Scan for the cell matching the given text and deliver its (x, y) coordinate at center. 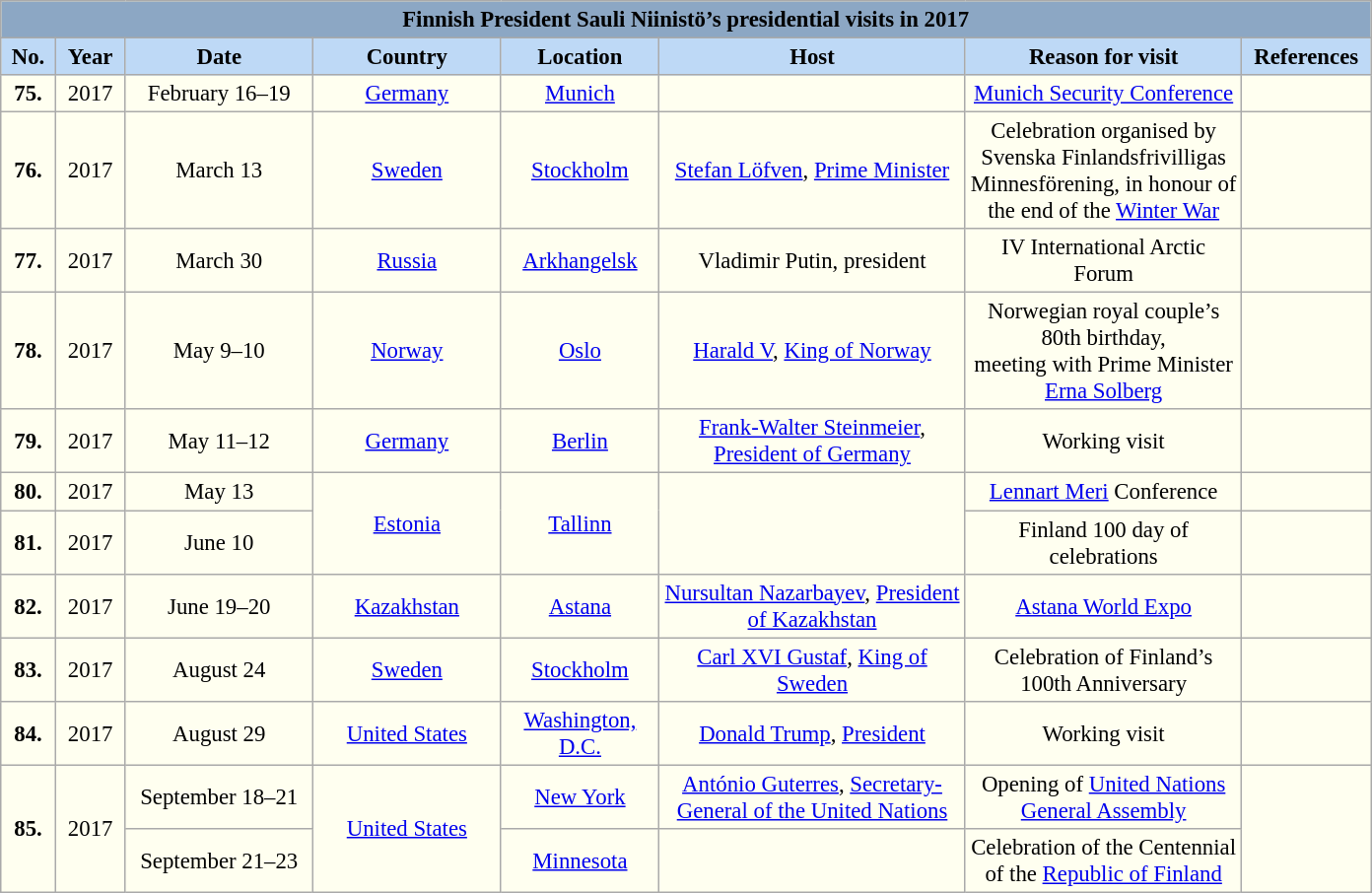
June 19–20 (219, 605)
May 13 (219, 492)
Norway (408, 351)
81. (29, 542)
May 9–10 (219, 351)
Frank-Walter Steinmeier, President of Germany (812, 442)
Russia (408, 260)
No. (29, 57)
80. (29, 492)
May 11–12 (219, 442)
Astana (580, 605)
83. (29, 670)
Vladimir Putin, president (812, 260)
Minnesota (580, 861)
Nursultan Nazarbayev, President of Kazakhstan (812, 605)
Finland 100 day of celebrations (1104, 542)
84. (29, 733)
Location (580, 57)
Lennart Meri Conference (1104, 492)
Washington, D.C. (580, 733)
Oslo (580, 351)
76. (29, 172)
Tallinn (580, 523)
75. (29, 94)
Reason for visit (1104, 57)
Country (408, 57)
Arkhangelsk (580, 260)
Host (812, 57)
Date (219, 57)
Donald Trump, President (812, 733)
Celebration of the Centennial of the Republic of Finland (1104, 861)
August 24 (219, 670)
Astana World Expo (1104, 605)
September 18–21 (219, 796)
78. (29, 351)
Munich Security Conference (1104, 94)
Finnish President Sauli Niinistö’s presidential visits in 2017 (686, 20)
New York (580, 796)
Munich (580, 94)
March 30 (219, 260)
Carl XVI Gustaf, King of Sweden (812, 670)
Harald V, King of Norway (812, 351)
Berlin (580, 442)
September 21–23 (219, 861)
March 13 (219, 172)
IV International Arctic Forum (1104, 260)
Kazakhstan (408, 605)
Stefan Löfven, Prime Minister (812, 172)
85. (29, 828)
Celebration organised by Svenska Finlandsfrivilligas Minnesförening, in honour of the end of the Winter War (1104, 172)
February 16–19 (219, 94)
August 29 (219, 733)
79. (29, 442)
June 10 (219, 542)
77. (29, 260)
António Guterres, Secretary-General of the United Nations (812, 796)
Norwegian royal couple’s 80th birthday,meeting with Prime Minister Erna Solberg (1104, 351)
82. (29, 605)
References (1307, 57)
Opening of United Nations General Assembly (1104, 796)
Estonia (408, 523)
Year (91, 57)
Celebration of Finland’s 100th Anniversary (1104, 670)
